Determine the (x, y) coordinate at the center of the cell enclosing the given text.  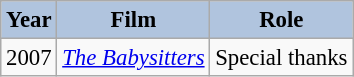
Year (29, 20)
Special thanks (282, 58)
2007 (29, 58)
The Babysitters (134, 58)
Film (134, 20)
Role (282, 20)
